For the text-containing cell, return its midpoint in (x, y) coordinate format. 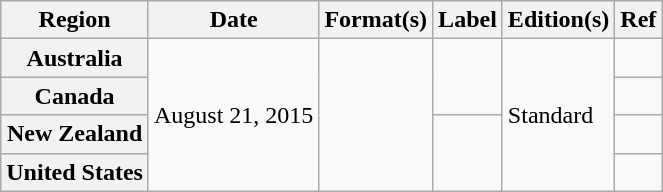
New Zealand (75, 134)
Edition(s) (558, 20)
Standard (558, 115)
August 21, 2015 (233, 115)
Canada (75, 96)
Region (75, 20)
Format(s) (376, 20)
Australia (75, 58)
United States (75, 172)
Label (468, 20)
Ref (638, 20)
Date (233, 20)
